Detect which cell encompasses the target text, then output its [x, y] center coordinate. 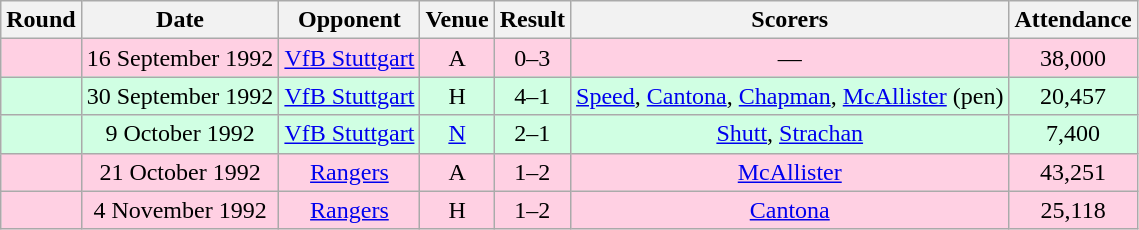
N [457, 134]
Round [41, 20]
9 October 1992 [180, 134]
Cantona [790, 210]
McAllister [790, 172]
16 September 1992 [180, 58]
2–1 [532, 134]
Opponent [350, 20]
25,118 [1073, 210]
38,000 [1073, 58]
30 September 1992 [180, 96]
Date [180, 20]
Scorers [790, 20]
21 October 1992 [180, 172]
Speed, Cantona, Chapman, McAllister (pen) [790, 96]
43,251 [1073, 172]
4–1 [532, 96]
7,400 [1073, 134]
Result [532, 20]
Attendance [1073, 20]
20,457 [1073, 96]
Venue [457, 20]
Shutt, Strachan [790, 134]
0–3 [532, 58]
— [790, 58]
4 November 1992 [180, 210]
